Return the (X, Y) coordinate for the center point of the cell that contains the specified text.  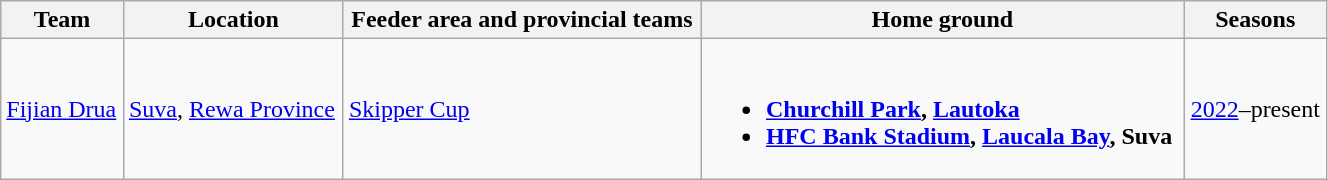
Suva, Rewa Province (233, 109)
Skipper Cup (522, 109)
Fijian Drua (62, 109)
Feeder area and provincial teams (522, 20)
Seasons (1255, 20)
Location (233, 20)
Home ground (942, 20)
Team (62, 20)
2022–present (1255, 109)
Churchill Park, LautokaHFC Bank Stadium, Laucala Bay, Suva (942, 109)
